Identify which cell holds the provided text, then report its [X, Y] central coordinate. 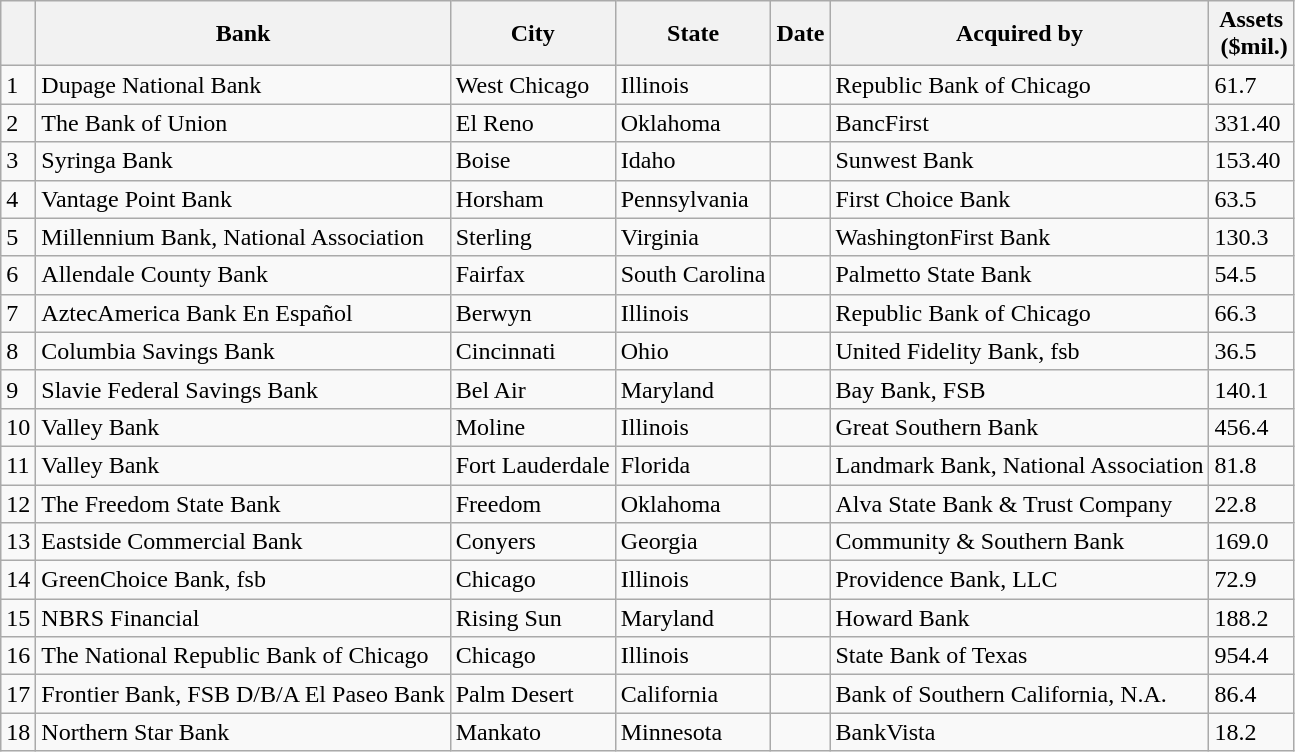
Providence Bank, LLC [1020, 580]
The Freedom State Bank [243, 503]
17 [18, 694]
Community & Southern Bank [1020, 542]
10 [18, 427]
11 [18, 465]
140.1 [1251, 389]
1 [18, 85]
Millennium Bank, National Association [243, 237]
169.0 [1251, 542]
California [693, 694]
Eastside Commercial Bank [243, 542]
954.4 [1251, 656]
Fairfax [532, 275]
Sunwest Bank [1020, 161]
First Choice Bank [1020, 199]
331.40 [1251, 123]
18.2 [1251, 732]
AztecAmerica Bank En Español [243, 313]
13 [18, 542]
18 [18, 732]
Allendale County Bank [243, 275]
Slavie Federal Savings Bank [243, 389]
Conyers [532, 542]
Fort Lauderdale [532, 465]
United Fidelity Bank, fsb [1020, 351]
5 [18, 237]
Date [800, 34]
Landmark Bank, National Association [1020, 465]
Boise [532, 161]
Florida [693, 465]
Alva State Bank & Trust Company [1020, 503]
9 [18, 389]
61.7 [1251, 85]
36.5 [1251, 351]
63.5 [1251, 199]
Pennsylvania [693, 199]
Idaho [693, 161]
Northern Star Bank [243, 732]
Frontier Bank, FSB D/B/A El Paseo Bank [243, 694]
81.8 [1251, 465]
Cincinnati [532, 351]
15 [18, 618]
6 [18, 275]
4 [18, 199]
72.9 [1251, 580]
66.3 [1251, 313]
Palmetto State Bank [1020, 275]
7 [18, 313]
GreenChoice Bank, fsb [243, 580]
Berwyn [532, 313]
Freedom [532, 503]
Bay Bank, FSB [1020, 389]
WashingtonFirst Bank [1020, 237]
12 [18, 503]
3 [18, 161]
8 [18, 351]
Assets ($mil.) [1251, 34]
Ohio [693, 351]
Bank of Southern California, N.A. [1020, 694]
Sterling [532, 237]
City [532, 34]
Acquired by [1020, 34]
188.2 [1251, 618]
86.4 [1251, 694]
2 [18, 123]
BankVista [1020, 732]
130.3 [1251, 237]
14 [18, 580]
Howard Bank [1020, 618]
153.40 [1251, 161]
Bel Air [532, 389]
Dupage National Bank [243, 85]
NBRS Financial [243, 618]
State [693, 34]
Vantage Point Bank [243, 199]
South Carolina [693, 275]
Great Southern Bank [1020, 427]
Syringa Bank [243, 161]
Bank [243, 34]
State Bank of Texas [1020, 656]
54.5 [1251, 275]
The Bank of Union [243, 123]
West Chicago [532, 85]
Columbia Savings Bank [243, 351]
El Reno [532, 123]
Minnesota [693, 732]
Georgia [693, 542]
Mankato [532, 732]
Virginia [693, 237]
16 [18, 656]
Rising Sun [532, 618]
Horsham [532, 199]
Palm Desert [532, 694]
The National Republic Bank of Chicago [243, 656]
Moline [532, 427]
22.8 [1251, 503]
BancFirst [1020, 123]
456.4 [1251, 427]
